Capture the cell that displays the provided text and extract its [X, Y] central coordinate. 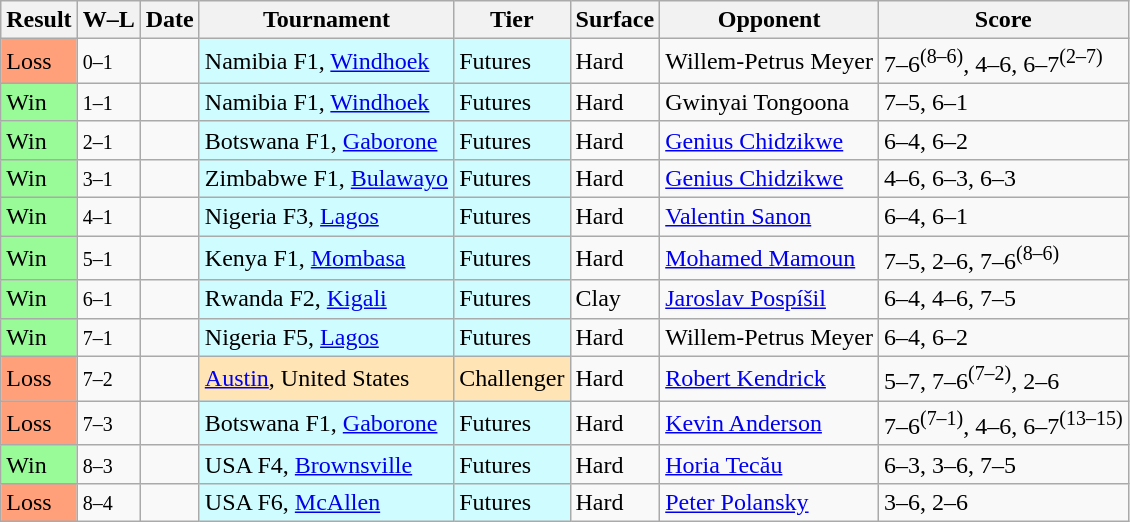
Horia Tecău [770, 464]
3–6, 2–6 [1003, 502]
Peter Polansky [770, 502]
5–7, 7–6(7–2), 2–6 [1003, 378]
USA F6, McAllen [326, 502]
Score [1003, 20]
Valentin Sanon [770, 217]
W–L [108, 20]
7–1 [108, 337]
1–1 [108, 102]
Opponent [770, 20]
7–5, 6–1 [1003, 102]
8–3 [108, 464]
4–6, 6–3, 6–3 [1003, 178]
6–1 [108, 299]
6–4, 6–1 [1003, 217]
Mohamed Mamoun [770, 258]
2–1 [108, 140]
Kenya F1, Mombasa [326, 258]
Date [170, 20]
Tournament [326, 20]
4–1 [108, 217]
6–3, 3–6, 7–5 [1003, 464]
7–6(8–6), 4–6, 6–7(2–7) [1003, 62]
0–1 [108, 62]
6–4, 4–6, 7–5 [1003, 299]
Nigeria F5, Lagos [326, 337]
Zimbabwe F1, Bulawayo [326, 178]
Challenger [512, 378]
Result [39, 20]
Tier [512, 20]
Clay [615, 299]
Robert Kendrick [770, 378]
3–1 [108, 178]
USA F4, Brownsville [326, 464]
Gwinyai Tongoona [770, 102]
Jaroslav Pospíšil [770, 299]
Kevin Anderson [770, 424]
7–5, 2–6, 7–6(8–6) [1003, 258]
Rwanda F2, Kigali [326, 299]
7–2 [108, 378]
5–1 [108, 258]
7–3 [108, 424]
Nigeria F3, Lagos [326, 217]
7–6(7–1), 4–6, 6–7(13–15) [1003, 424]
Austin, United States [326, 378]
Surface [615, 20]
8–4 [108, 502]
